Output the [X, Y] coordinate of the center of the cell containing the given text.  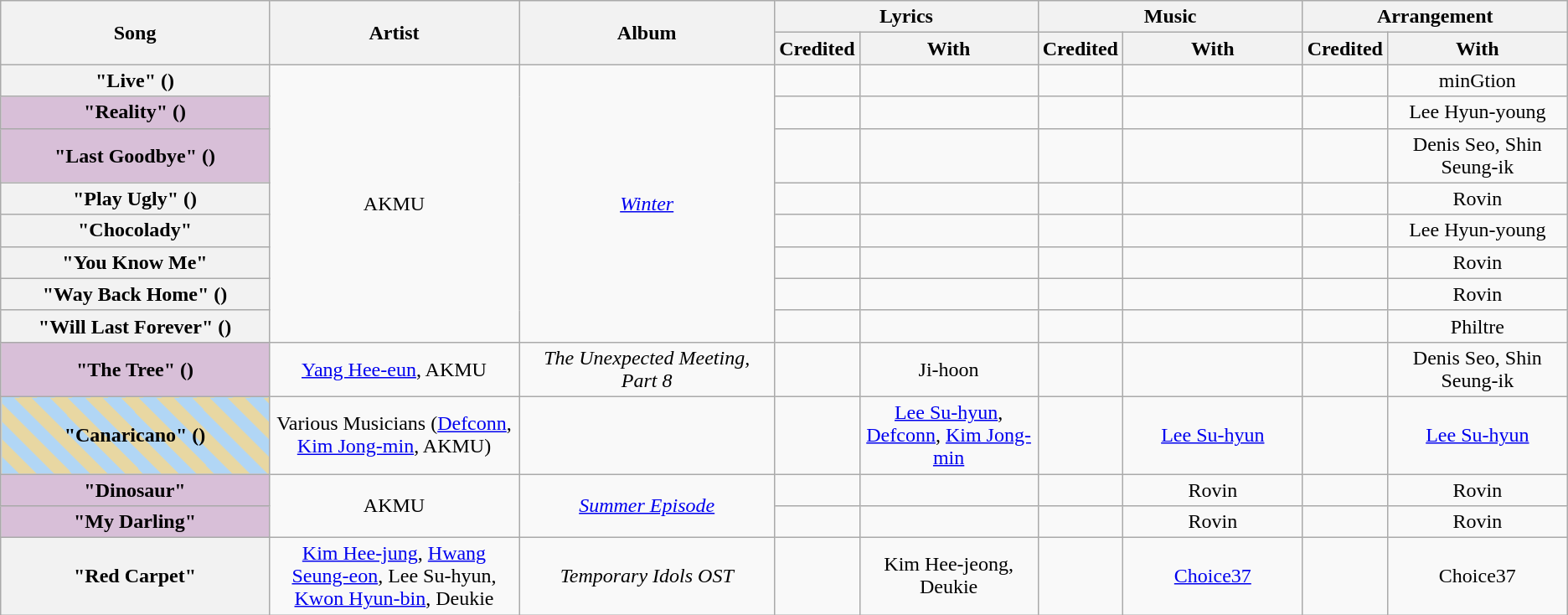
"Red Carpet" [136, 576]
Temporary Idols OST [647, 576]
Music [1170, 17]
Summer Episode [647, 506]
Various Musicians (Defconn, Kim Jong-min, AKMU) [394, 435]
Kim Hee-jeong, Deukie [948, 576]
"Reality" () [136, 112]
minGtion [1478, 80]
Arrangement [1435, 17]
"Way Back Home" () [136, 294]
Ji-hoon [948, 369]
"Dinosaur" [136, 490]
Philtre [1478, 326]
Song [136, 33]
Album [647, 33]
Artist [394, 33]
"Chocolady" [136, 230]
"Live" () [136, 80]
"Canaricano" () [136, 435]
Lee Su-hyun, Defconn, Kim Jong-min [948, 435]
Lyrics [906, 17]
"Last Goodbye" () [136, 156]
Winter [647, 204]
Yang Hee-eun, AKMU [394, 369]
"You Know Me" [136, 262]
"The Tree" () [136, 369]
The Unexpected Meeting, Part 8 [647, 369]
"Play Ugly" () [136, 199]
"My Darling" [136, 522]
Kim Hee-jung, Hwang Seung-eon, Lee Su-hyun, Kwon Hyun-bin, Deukie [394, 576]
"Will Last Forever" () [136, 326]
